Search for the cell housing the specified text and yield its [x, y] center coordinate. 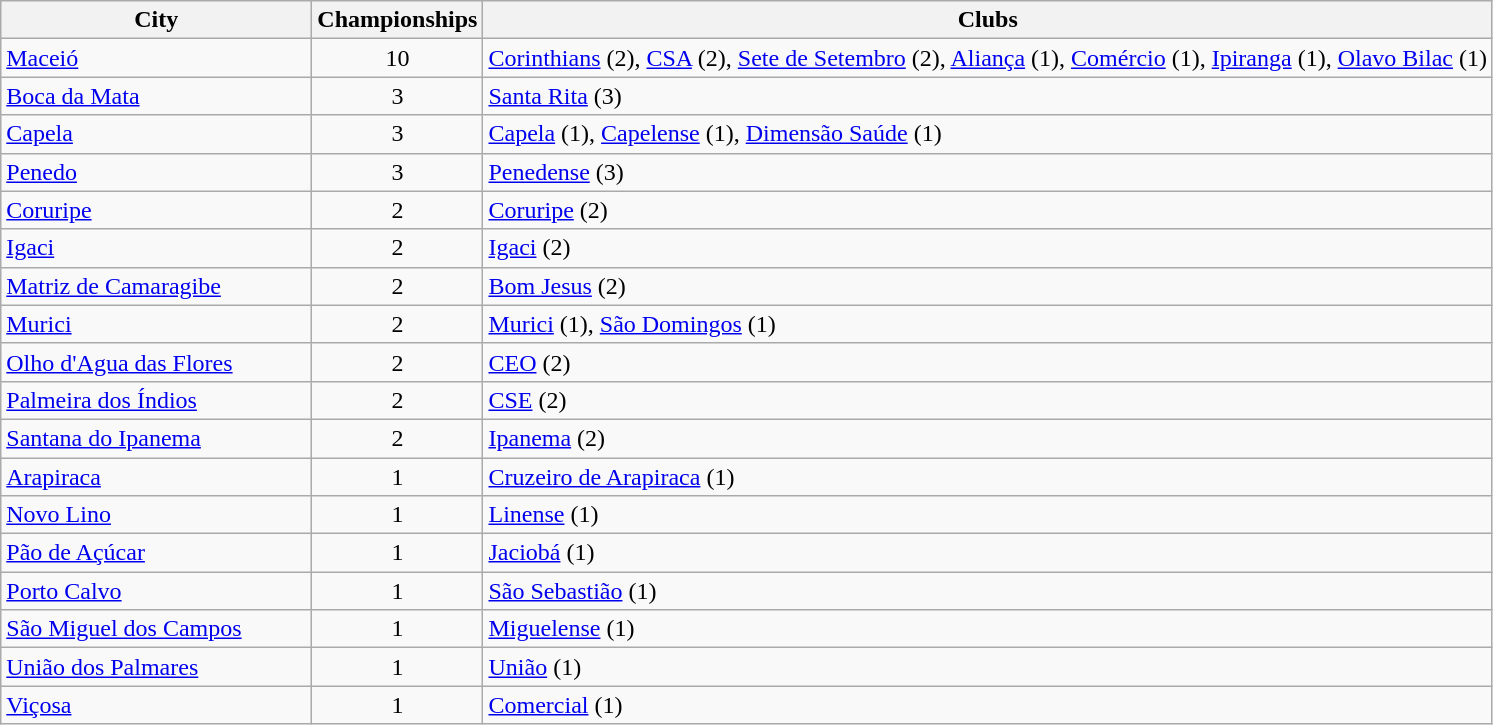
Clubs [988, 20]
10 [398, 58]
Maceió [156, 58]
São Miguel dos Campos [156, 629]
Murici (1), São Domingos (1) [988, 324]
CSE (2) [988, 400]
Capela [156, 134]
Palmeira dos Índios [156, 400]
Boca da Mata [156, 96]
Viçosa [156, 705]
União (1) [988, 667]
Coruripe (2) [988, 210]
Miguelense (1) [988, 629]
Coruripe [156, 210]
União dos Palmares [156, 667]
Capela (1), Capelense (1), Dimensão Saúde (1) [988, 134]
Igaci [156, 248]
Olho d'Agua das Flores [156, 362]
Arapiraca [156, 477]
Pão de Açúcar [156, 553]
Comercial (1) [988, 705]
Santana do Ipanema [156, 438]
Bom Jesus (2) [988, 286]
Porto Calvo [156, 591]
Ipanema (2) [988, 438]
Matriz de Camaragibe [156, 286]
City [156, 20]
Penedo [156, 172]
Murici [156, 324]
Cruzeiro de Arapiraca (1) [988, 477]
Penedense (3) [988, 172]
CEO (2) [988, 362]
Championships [398, 20]
São Sebastião (1) [988, 591]
Corinthians (2), CSA (2), Sete de Setembro (2), Aliança (1), Comércio (1), Ipiranga (1), Olavo Bilac (1) [988, 58]
Jaciobá (1) [988, 553]
Santa Rita (3) [988, 96]
Igaci (2) [988, 248]
Novo Lino [156, 515]
Linense (1) [988, 515]
